Output the [x, y] coordinate of the center of the cell containing the given text.  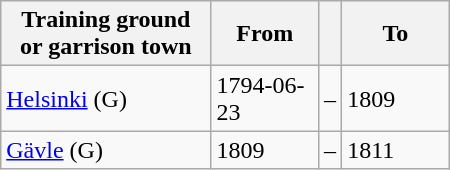
Training groundor garrison town [106, 34]
Gävle (G) [106, 150]
1794-06-23 [265, 98]
Helsinki (G) [106, 98]
1811 [396, 150]
From [265, 34]
To [396, 34]
